Capture the cell that displays the provided text and extract its [X, Y] central coordinate. 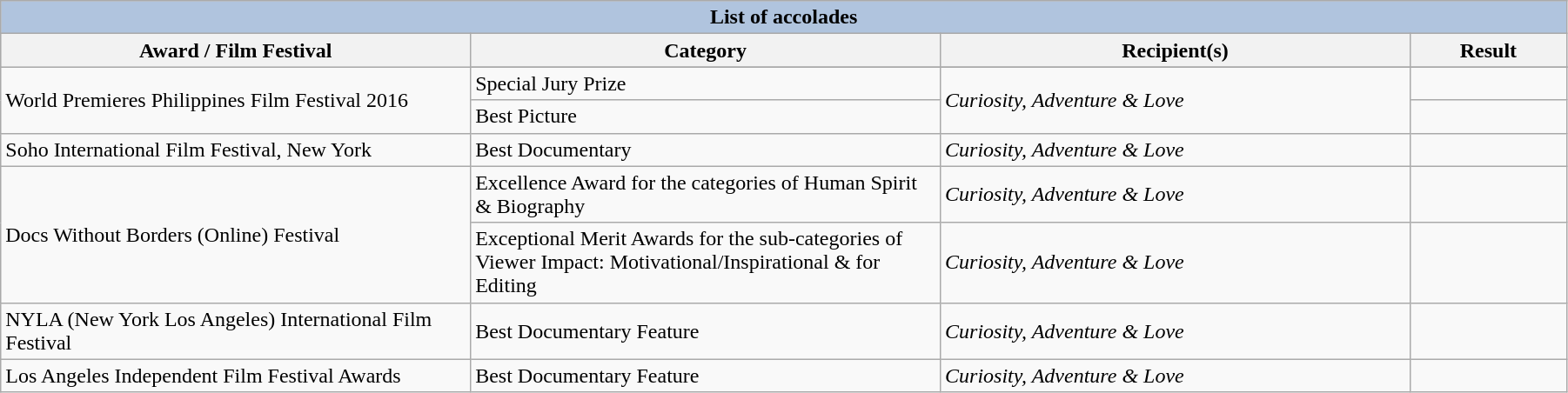
Result [1488, 50]
Special Jury Prize [706, 83]
Docs Without Borders (Online) Festival [236, 235]
Award / Film Festival [236, 50]
Los Angeles Independent Film Festival Awards [236, 376]
Category [706, 50]
NYLA (New York Los Angeles) International Film Festival [236, 330]
Soho International Film Festival, New York [236, 150]
World Premieres Philippines Film Festival 2016 [236, 100]
Excellence Award for the categories of Human Spirit & Biography [706, 195]
Best Documentary [706, 150]
Recipient(s) [1176, 50]
Exceptional Merit Awards for the sub-categories of Viewer Impact: Motivational/Inspirational & for Editing [706, 263]
Best Picture [706, 117]
List of accolades [784, 17]
